Search for the cell housing the specified text and yield its (x, y) center coordinate. 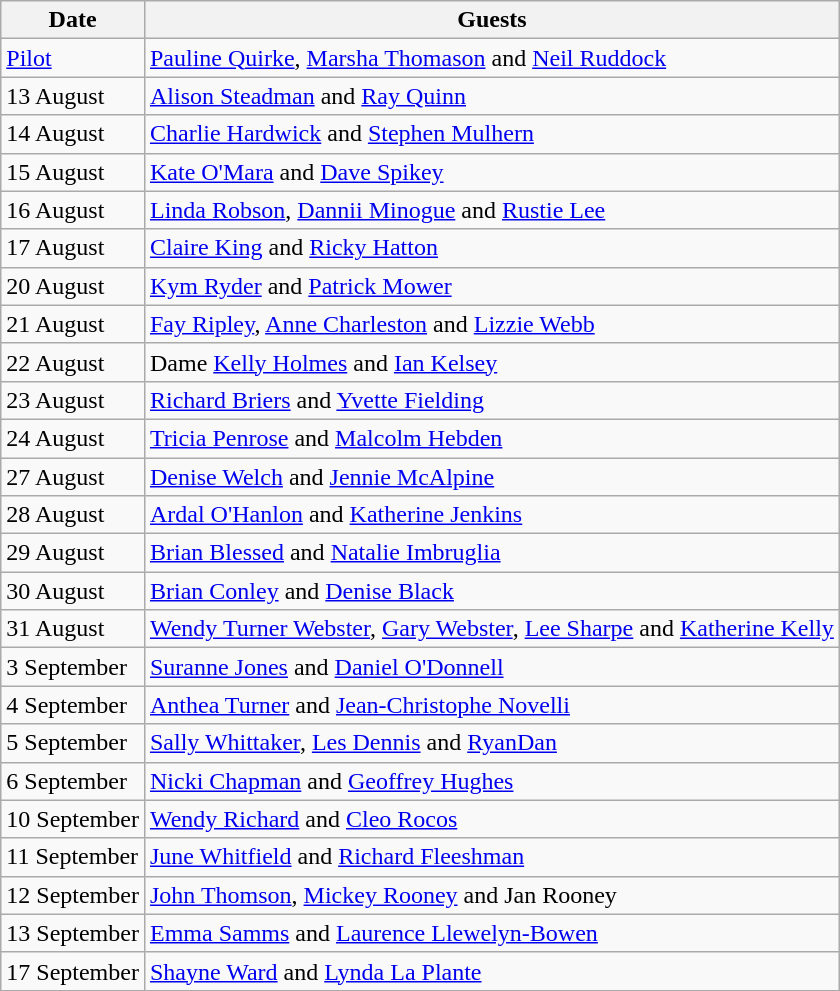
30 August (73, 591)
Kate O'Mara and Dave Spikey (492, 172)
14 August (73, 134)
Claire King and Ricky Hatton (492, 248)
10 September (73, 819)
28 August (73, 515)
13 September (73, 933)
16 August (73, 210)
John Thomson, Mickey Rooney and Jan Rooney (492, 895)
17 September (73, 971)
Sally Whittaker, Les Dennis and RyanDan (492, 743)
Wendy Richard and Cleo Rocos (492, 819)
Pauline Quirke, Marsha Thomason and Neil Ruddock (492, 58)
12 September (73, 895)
Guests (492, 20)
Date (73, 20)
Emma Samms and Laurence Llewelyn-Bowen (492, 933)
June Whitfield and Richard Fleeshman (492, 857)
Dame Kelly Holmes and Ian Kelsey (492, 362)
29 August (73, 553)
24 August (73, 438)
15 August (73, 172)
Ardal O'Hanlon and Katherine Jenkins (492, 515)
Suranne Jones and Daniel O'Donnell (492, 667)
Fay Ripley, Anne Charleston and Lizzie Webb (492, 324)
Charlie Hardwick and Stephen Mulhern (492, 134)
3 September (73, 667)
Alison Steadman and Ray Quinn (492, 96)
6 September (73, 781)
17 August (73, 248)
Pilot (73, 58)
Brian Blessed and Natalie Imbruglia (492, 553)
13 August (73, 96)
31 August (73, 629)
Brian Conley and Denise Black (492, 591)
Tricia Penrose and Malcolm Hebden (492, 438)
Richard Briers and Yvette Fielding (492, 400)
Wendy Turner Webster, Gary Webster, Lee Sharpe and Katherine Kelly (492, 629)
11 September (73, 857)
5 September (73, 743)
Nicki Chapman and Geoffrey Hughes (492, 781)
Anthea Turner and Jean-Christophe Novelli (492, 705)
Shayne Ward and Lynda La Plante (492, 971)
20 August (73, 286)
23 August (73, 400)
Kym Ryder and Patrick Mower (492, 286)
Denise Welch and Jennie McAlpine (492, 477)
Linda Robson, Dannii Minogue and Rustie Lee (492, 210)
27 August (73, 477)
21 August (73, 324)
22 August (73, 362)
4 September (73, 705)
